Identify which cell holds the provided text, then report its (X, Y) central coordinate. 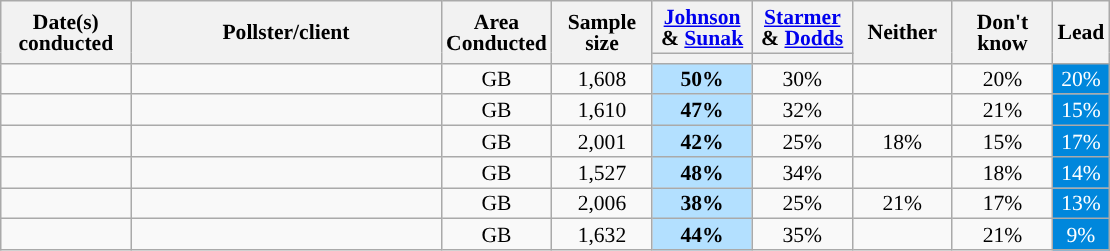
42% (702, 142)
50% (702, 78)
30% (802, 78)
1,608 (602, 78)
Lead (1082, 32)
32% (802, 110)
Starmer & Dodds (802, 27)
2,006 (602, 204)
2,001 (602, 142)
Area Conducted (496, 32)
Sample size (602, 32)
Neither (902, 32)
1,632 (602, 234)
47% (702, 110)
9% (1082, 234)
1,610 (602, 110)
44% (702, 234)
34% (802, 172)
Don't know (1002, 32)
14% (1082, 172)
48% (702, 172)
35% (802, 234)
Date(s)conducted (66, 32)
Johnson & Sunak (702, 27)
38% (702, 204)
1,527 (602, 172)
13% (1082, 204)
Pollster/client (286, 32)
